Capture the cell that displays the provided text and extract its (x, y) central coordinate. 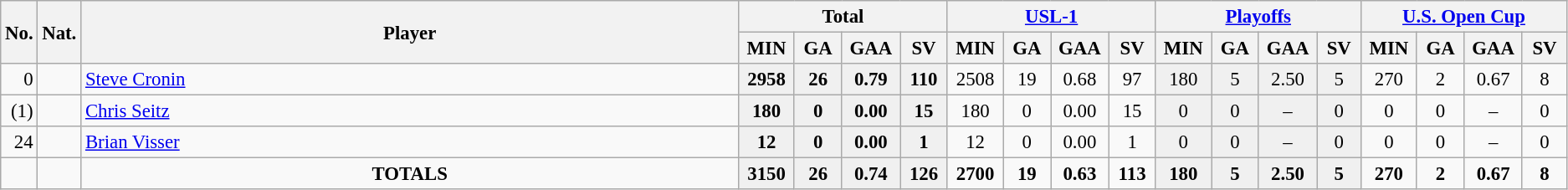
2700 (976, 174)
110 (924, 80)
Steve Cronin (410, 80)
0.68 (1080, 80)
(1) (19, 111)
Player (410, 32)
0.79 (871, 80)
2508 (976, 80)
2958 (766, 80)
113 (1132, 174)
3150 (766, 174)
U.S. Open Cup (1464, 17)
No. (19, 32)
24 (19, 142)
0.74 (871, 174)
97 (1132, 80)
Brian Visser (410, 142)
0.63 (1080, 174)
Total (843, 17)
TOTALS (410, 174)
Playoffs (1258, 17)
USL-1 (1051, 17)
126 (924, 174)
Nat. (59, 32)
Chris Seitz (410, 111)
